Identify which cell holds the provided text, then report its [X, Y] central coordinate. 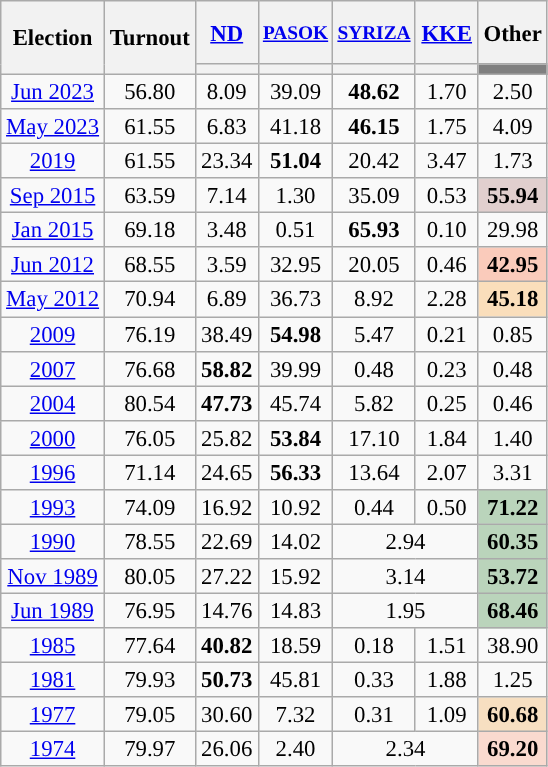
1.88 [446, 680]
45.74 [296, 404]
23.34 [226, 162]
2.94 [406, 542]
6.83 [226, 126]
1985 [53, 646]
0.53 [446, 196]
32.95 [296, 266]
2.28 [446, 300]
5.82 [374, 404]
74.09 [150, 508]
45.81 [296, 680]
45.18 [512, 300]
65.93 [374, 230]
40.82 [226, 646]
3.31 [512, 472]
76.68 [150, 368]
16.92 [226, 508]
0.21 [446, 334]
60.35 [512, 542]
20.05 [374, 266]
77.64 [150, 646]
PASOK [296, 32]
3.59 [226, 266]
Jun 1989 [53, 610]
68.55 [150, 266]
13.64 [374, 472]
15.92 [296, 576]
2000 [53, 438]
14.02 [296, 542]
0.33 [374, 680]
2019 [53, 162]
79.05 [150, 714]
1.25 [512, 680]
Sep 2015 [53, 196]
20.42 [374, 162]
6.89 [226, 300]
69.20 [512, 750]
63.59 [150, 196]
2009 [53, 334]
14.76 [226, 610]
0.44 [374, 508]
42.95 [512, 266]
1.40 [512, 438]
36.73 [296, 300]
4.09 [512, 126]
27.22 [226, 576]
80.05 [150, 576]
0.23 [446, 368]
0.51 [296, 230]
0.10 [446, 230]
1977 [53, 714]
Turnout [150, 38]
80.54 [150, 404]
56.33 [296, 472]
22.69 [226, 542]
0.50 [446, 508]
76.95 [150, 610]
25.82 [226, 438]
1.09 [446, 714]
60.68 [512, 714]
58.82 [226, 368]
2007 [53, 368]
0.25 [446, 404]
79.97 [150, 750]
38.49 [226, 334]
2.34 [406, 750]
50.73 [226, 680]
35.09 [374, 196]
May 2012 [53, 300]
1990 [53, 542]
8.92 [374, 300]
53.84 [296, 438]
76.19 [150, 334]
1.70 [446, 92]
Jan 2015 [53, 230]
KKE [446, 32]
18.59 [296, 646]
30.60 [226, 714]
41.18 [296, 126]
Jun 2023 [53, 92]
0.18 [374, 646]
14.83 [296, 610]
79.93 [150, 680]
1996 [53, 472]
May 2023 [53, 126]
7.14 [226, 196]
Nov 1989 [53, 576]
7.32 [296, 714]
ND [226, 32]
0.31 [374, 714]
54.98 [296, 334]
2.40 [296, 750]
47.73 [226, 404]
53.72 [512, 576]
29.98 [512, 230]
38.90 [512, 646]
69.18 [150, 230]
26.06 [226, 750]
39.99 [296, 368]
Other [512, 32]
Jun 2012 [53, 266]
1.95 [406, 610]
76.05 [150, 438]
Election [53, 38]
17.10 [374, 438]
1993 [53, 508]
51.04 [296, 162]
1.30 [296, 196]
48.62 [374, 92]
56.80 [150, 92]
3.47 [446, 162]
39.09 [296, 92]
5.47 [374, 334]
24.65 [226, 472]
78.55 [150, 542]
2.07 [446, 472]
71.22 [512, 508]
55.94 [512, 196]
70.94 [150, 300]
1.73 [512, 162]
1.75 [446, 126]
2004 [53, 404]
1981 [53, 680]
1.51 [446, 646]
3.48 [226, 230]
8.09 [226, 92]
1.84 [446, 438]
10.92 [296, 508]
0.85 [512, 334]
SYRIZA [374, 32]
2.50 [512, 92]
71.14 [150, 472]
1974 [53, 750]
46.15 [374, 126]
68.46 [512, 610]
3.14 [406, 576]
